From the cell containing the given text, extract its center point as [X, Y] coordinate. 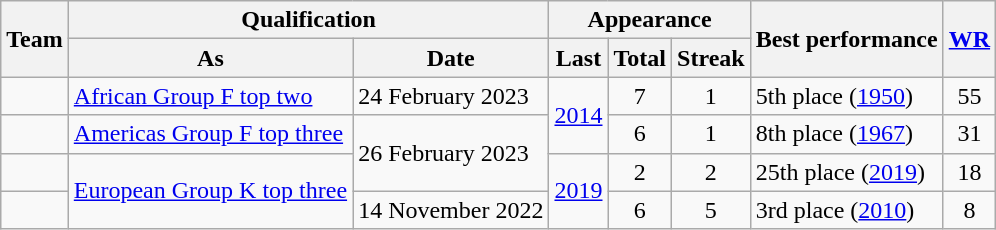
26 February 2023 [451, 153]
WR [969, 39]
Date [451, 58]
Last [578, 58]
As [210, 58]
2019 [578, 191]
5th place (1950) [846, 96]
55 [969, 96]
25th place (2019) [846, 172]
8th place (1967) [846, 134]
Qualification [308, 20]
24 February 2023 [451, 96]
Americas Group F top three [210, 134]
5 [712, 210]
African Group F top two [210, 96]
14 November 2022 [451, 210]
Total [640, 58]
2014 [578, 115]
3rd place (2010) [846, 210]
Team [35, 39]
Streak [712, 58]
31 [969, 134]
18 [969, 172]
7 [640, 96]
European Group K top three [210, 191]
Appearance [650, 20]
Best performance [846, 39]
8 [969, 210]
